Return the [x, y] coordinate for the center point of the cell that contains the specified text.  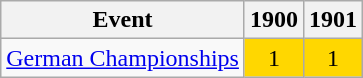
Event [123, 20]
1901 [334, 20]
German Championships [123, 58]
1900 [274, 20]
